Search for the cell housing the specified text and yield its [x, y] center coordinate. 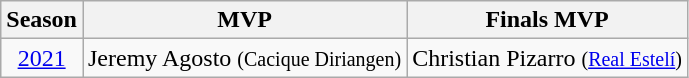
2021 [42, 58]
Season [42, 20]
Finals MVP [548, 20]
Christian Pizarro (Real Estelí) [548, 58]
Jeremy Agosto (Cacique Diriangen) [244, 58]
MVP [244, 20]
